Output the (X, Y) coordinate of the center of the cell containing the given text.  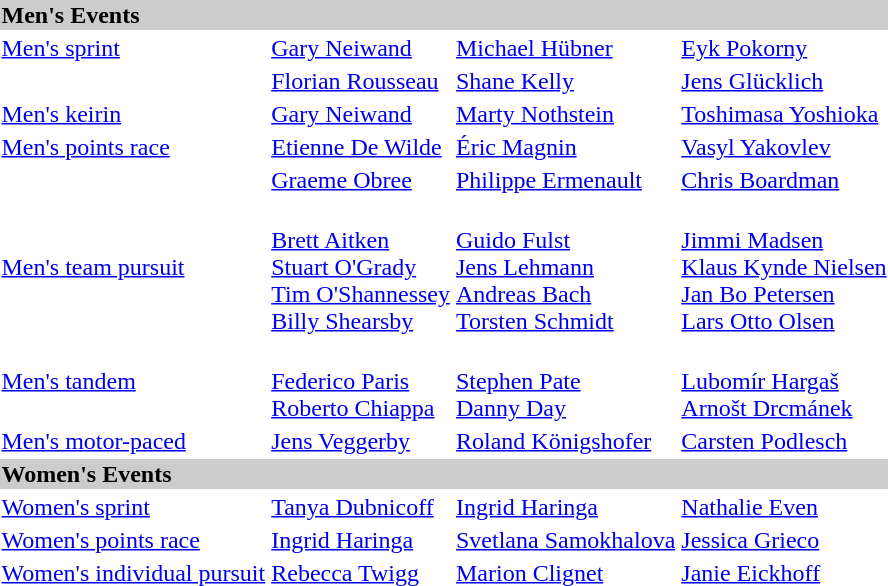
Men's tandem (134, 381)
Vasyl Yakovlev (784, 147)
Women's Events (444, 474)
Eyk Pokorny (784, 48)
Michael Hübner (566, 48)
Stephen PateDanny Day (566, 381)
Men's motor-paced (134, 441)
Women's points race (134, 540)
Federico ParisRoberto Chiappa (361, 381)
Guido FulstJens LehmannAndreas BachTorsten Schmidt (566, 267)
Graeme Obree (361, 180)
Philippe Ermenault (566, 180)
Men's team pursuit (134, 267)
Men's Events (444, 15)
Jessica Grieco (784, 540)
Men's keirin (134, 114)
Marty Nothstein (566, 114)
Men's points race (134, 147)
Women's sprint (134, 507)
Jens Veggerby (361, 441)
Florian Rousseau (361, 81)
Toshimasa Yoshioka (784, 114)
Lubomír HargašArnošt Drcmánek (784, 381)
Shane Kelly (566, 81)
Svetlana Samokhalova (566, 540)
Carsten Podlesch (784, 441)
Brett AitkenStuart O'GradyTim O'ShannesseyBilly Shearsby (361, 267)
Éric Magnin (566, 147)
Tanya Dubnicoff (361, 507)
Nathalie Even (784, 507)
Jimmi MadsenKlaus Kynde NielsenJan Bo PetersenLars Otto Olsen (784, 267)
Roland Königshofer (566, 441)
Chris Boardman (784, 180)
Etienne De Wilde (361, 147)
Men's sprint (134, 48)
Jens Glücklich (784, 81)
